Return [X, Y] of the center of cell containing provided text 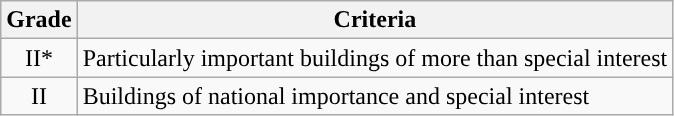
Grade [39, 20]
Criteria [375, 20]
Buildings of national importance and special interest [375, 96]
II [39, 96]
II* [39, 58]
Particularly important buildings of more than special interest [375, 58]
